Output the (x, y) coordinate of the center of the cell containing the given text.  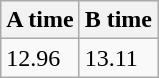
12.96 (40, 58)
A time (40, 20)
13.11 (118, 58)
B time (118, 20)
